Find where the given text appears and provide that cell's center as [x, y] coordinate. 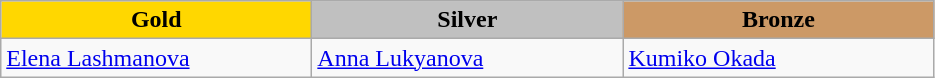
Gold [156, 20]
Silver [468, 20]
Kumiko Okada [778, 58]
Elena Lashmanova [156, 58]
Bronze [778, 20]
Anna Lukyanova [468, 58]
